Determine the (X, Y) coordinate at the center of the cell enclosing the given text.  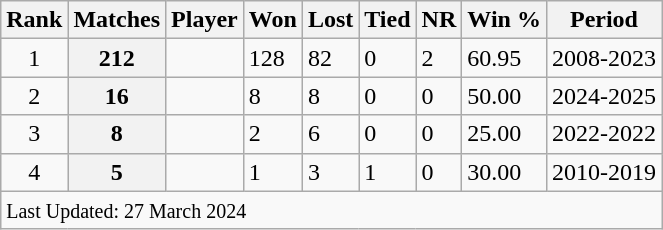
4 (34, 172)
Win % (504, 20)
30.00 (504, 172)
Won (272, 20)
60.95 (504, 58)
25.00 (504, 134)
6 (330, 134)
128 (272, 58)
16 (117, 96)
Period (604, 20)
5 (117, 172)
2010-2019 (604, 172)
212 (117, 58)
Tied (388, 20)
Player (205, 20)
Matches (117, 20)
NR (439, 20)
Last Updated: 27 March 2024 (332, 210)
Rank (34, 20)
Lost (330, 20)
2008-2023 (604, 58)
50.00 (504, 96)
2024-2025 (604, 96)
82 (330, 58)
2022-2022 (604, 134)
